Identify which cell holds the provided text, then report its [x, y] central coordinate. 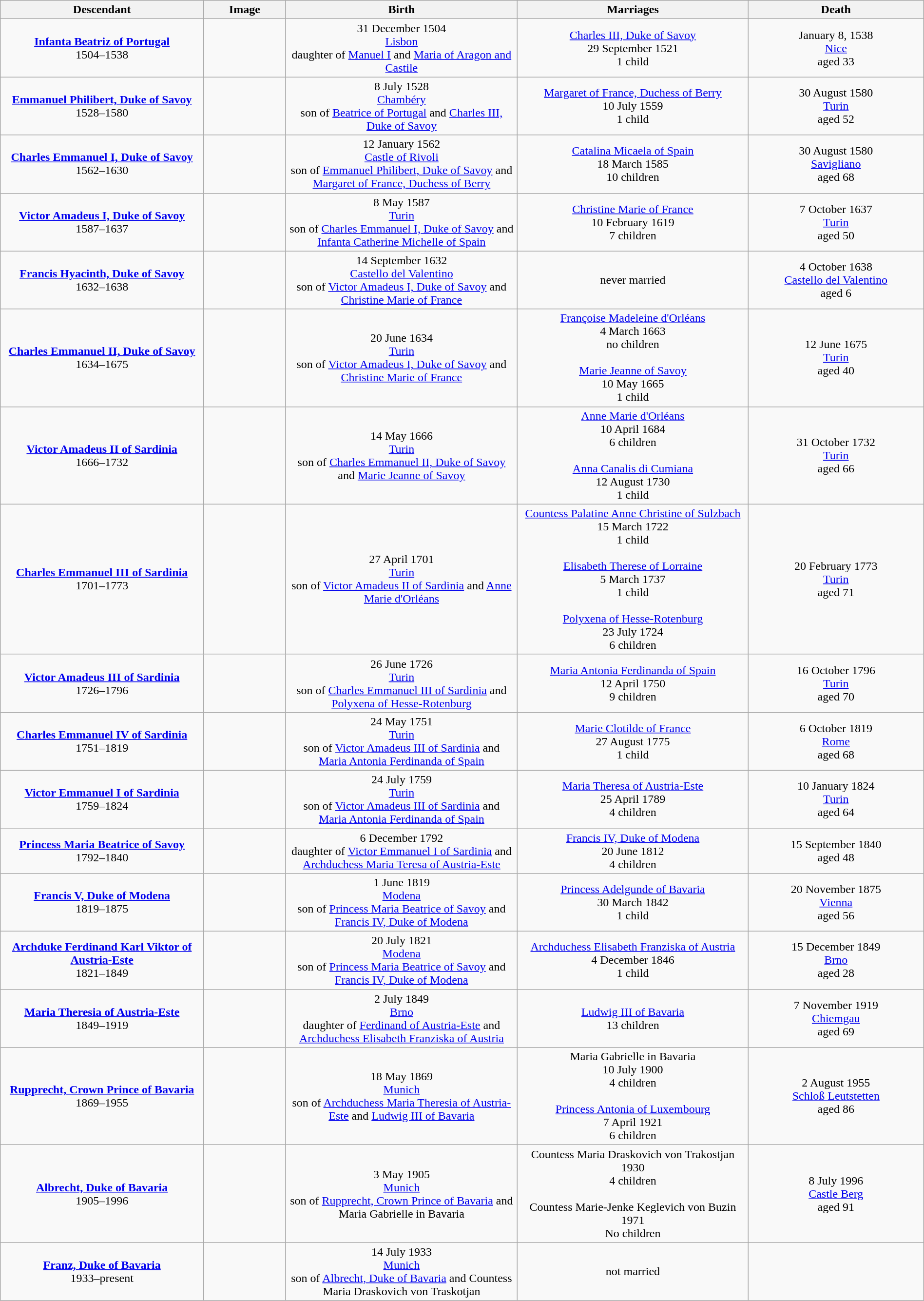
20 February 1773Turinaged 71 [836, 579]
16 October 1796Turinaged 70 [836, 683]
Victor Amadeus II of Sardinia1666–1732 [102, 455]
Francis V, Duke of Modena1819–1875 [102, 903]
Princess Maria Beatrice of Savoy1792–1840 [102, 851]
20 June 1634Turinson of Victor Amadeus I, Duke of Savoy and Christine Marie of France [402, 358]
Descendant [102, 10]
8 May 1587Turinson of Charles Emmanuel I, Duke of Savoy and Infanta Catherine Michelle of Spain [402, 222]
Maria Theresa of Austria-Este25 April 17894 children [633, 799]
12 January 1562Castle of Rivolison of Emmanuel Philibert, Duke of Savoy and Margaret of France, Duchess of Berry [402, 164]
14 May 1666Turinson of Charles Emmanuel II, Duke of Savoy and Marie Jeanne of Savoy [402, 455]
8 July 1996Castle Bergaged 91 [836, 1194]
Franz, Duke of Bavaria1933–present [102, 1271]
24 July 1759Turinson of Victor Amadeus III of Sardinia and Maria Antonia Ferdinanda of Spain [402, 799]
30 August 1580Turinaged 52 [836, 106]
Marriages [633, 10]
not married [633, 1271]
Francis Hyacinth, Duke of Savoy1632–1638 [102, 280]
Charles Emmanuel II, Duke of Savoy1634–1675 [102, 358]
Infanta Beatriz of Portugal1504–1538 [102, 48]
Margaret of France, Duchess of Berry10 July 15591 child [633, 106]
Francis IV, Duke of Modena20 June 18124 children [633, 851]
Marie Clotilde of France27 August 17751 child [633, 741]
Christine Marie of France10 February 16197 children [633, 222]
Charles III, Duke of Savoy29 September 15211 child [633, 48]
27 April 1701Turinson of Victor Amadeus II of Sardinia and Anne Marie d'Orléans [402, 579]
Charles Emmanuel I, Duke of Savoy1562–1630 [102, 164]
Charles Emmanuel III of Sardinia1701–1773 [102, 579]
20 July 1821Modenason of Princess Maria Beatrice of Savoy and Francis IV, Duke of Modena [402, 960]
15 December 1849Brnoaged 28 [836, 960]
12 June 1675Turinaged 40 [836, 358]
Ludwig III of Bavaria13 children [633, 1019]
4 October 1638Castello del Valentinoaged 6 [836, 280]
never married [633, 280]
Birth [402, 10]
14 September 1632Castello del Valentinoson of Victor Amadeus I, Duke of Savoy and Christine Marie of France [402, 280]
7 October 1637Turinaged 50 [836, 222]
Victor Amadeus III of Sardinia1726–1796 [102, 683]
Death [836, 10]
Countess Maria Draskovich von Trakostjan19304 childrenCountess Marie-Jenke Keglevich von Buzin1971No children [633, 1194]
3 May 1905Munichson of Rupprecht, Crown Prince of Bavaria and Maria Gabrielle in Bavaria [402, 1194]
2 August 1955Schloß Leutstettenaged 86 [836, 1096]
24 May 1751Turinson of Victor Amadeus III of Sardinia and Maria Antonia Ferdinanda of Spain [402, 741]
Victor Emmanuel I of Sardinia1759–1824 [102, 799]
30 August 1580Saviglianoaged 68 [836, 164]
Maria Antonia Ferdinanda of Spain12 April 17509 children [633, 683]
Charles Emmanuel IV of Sardinia1751–1819 [102, 741]
Emmanuel Philibert, Duke of Savoy1528–1580 [102, 106]
Rupprecht, Crown Prince of Bavaria1869–1955 [102, 1096]
10 January 1824Turinaged 64 [836, 799]
8 July 1528Chambéryson of Beatrice of Portugal and Charles III, Duke of Savoy [402, 106]
31 October 1732Turinaged 66 [836, 455]
26 June 1726Turinson of Charles Emmanuel III of Sardinia and Polyxena of Hesse-Rotenburg [402, 683]
14 July 1933Munichson of Albrecht, Duke of Bavaria and Countess Maria Draskovich von Traskotjan [402, 1271]
2 July 1849Brnodaughter of Ferdinand of Austria-Este and Archduchess Elisabeth Franziska of Austria [402, 1019]
20 November 1875Viennaaged 56 [836, 903]
January 8, 1538Niceaged 33 [836, 48]
Anne Marie d'Orléans10 April 16846 childrenAnna Canalis di Cumiana12 August 1730 1 child [633, 455]
7 November 1919Chiemgauaged 69 [836, 1019]
Albrecht, Duke of Bavaria1905–1996 [102, 1194]
Maria Theresia of Austria-Este1849–1919 [102, 1019]
Archduke Ferdinand Karl Viktor of Austria-Este1821–1849 [102, 960]
Françoise Madeleine d'Orléans4 March 1663no childrenMarie Jeanne of Savoy10 May 16651 child [633, 358]
1 June 1819Modenason of Princess Maria Beatrice of Savoy and Francis IV, Duke of Modena [402, 903]
Image [245, 10]
Catalina Micaela of Spain18 March 158510 children [633, 164]
15 September 1840aged 48 [836, 851]
Princess Adelgunde of Bavaria30 March 18421 child [633, 903]
Archduchess Elisabeth Franziska of Austria4 December 18461 child [633, 960]
Victor Amadeus I, Duke of Savoy1587–1637 [102, 222]
18 May 1869Munichson of Archduchess Maria Theresia of Austria-Este and Ludwig III of Bavaria [402, 1096]
6 December 1792daughter of Victor Emmanuel I of Sardinia and Archduchess Maria Teresa of Austria-Este [402, 851]
Maria Gabrielle in Bavaria10 July 19004 childrenPrincess Antonia of Luxembourg7 April 19216 children [633, 1096]
6 October 1819Romeaged 68 [836, 741]
31 December 1504Lisbondaughter of Manuel I and Maria of Aragon and Castile [402, 48]
